Detect which cell encompasses the target text, then output its (X, Y) center coordinate. 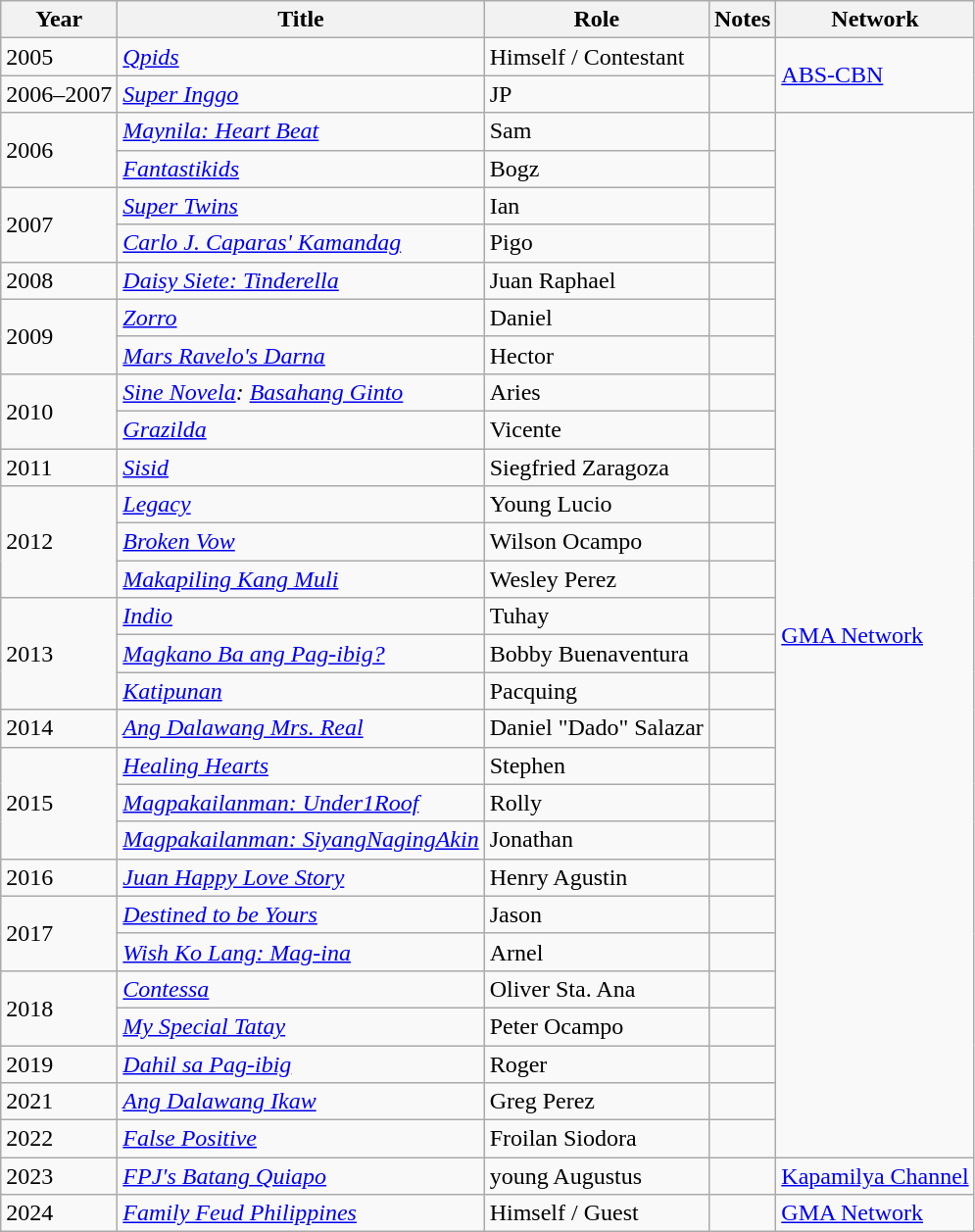
2022 (59, 1139)
Jonathan (596, 840)
False Positive (301, 1139)
Maynila: Heart Beat (301, 131)
My Special Tatay (301, 1026)
Family Feud Philippines (301, 1213)
Year (59, 20)
Juan Raphael (596, 280)
Sam (596, 131)
2006–2007 (59, 94)
Qpids (301, 57)
Stephen (596, 765)
Tuhay (596, 616)
ABS-CBN (875, 75)
2010 (59, 411)
Young Lucio (596, 505)
Daniel "Dado" Salazar (596, 728)
Peter Ocampo (596, 1026)
Sisid (301, 468)
Network (875, 20)
Dahil sa Pag-ibig (301, 1063)
Magpakailanman: SiyangNagingAkin (301, 840)
Juan Happy Love Story (301, 877)
Katipunan (301, 691)
2008 (59, 280)
Aries (596, 392)
Wesley Perez (596, 579)
Legacy (301, 505)
Jason (596, 914)
Carlo J. Caparas' Kamandag (301, 243)
Role (596, 20)
Fantastikids (301, 169)
Zorro (301, 318)
Arnel (596, 952)
Magkano Ba ang Pag-ibig? (301, 654)
Siegfried Zaragoza (596, 468)
2017 (59, 933)
2016 (59, 877)
2018 (59, 1008)
Ang Dalawang Mrs. Real (301, 728)
Ang Dalawang Ikaw (301, 1102)
Hector (596, 355)
Daniel (596, 318)
Froilan Siodora (596, 1139)
2021 (59, 1102)
Oliver Sta. Ana (596, 989)
Broken Vow (301, 542)
Greg Perez (596, 1102)
2024 (59, 1213)
Bogz (596, 169)
Title (301, 20)
Himself / Guest (596, 1213)
Destined to be Yours (301, 914)
2006 (59, 150)
Magpakailanman: Under1Roof (301, 803)
Daisy Siete: Tinderella (301, 280)
Henry Agustin (596, 877)
2013 (59, 654)
2014 (59, 728)
Wilson Ocampo (596, 542)
Pigo (596, 243)
Vicente (596, 429)
Kapamilya Channel (875, 1176)
2019 (59, 1063)
Mars Ravelo's Darna (301, 355)
Super Twins (301, 206)
Himself / Contestant (596, 57)
Grazilda (301, 429)
Super Inggo (301, 94)
Rolly (596, 803)
2007 (59, 224)
Bobby Buenaventura (596, 654)
2015 (59, 803)
Ian (596, 206)
2011 (59, 468)
2009 (59, 336)
Contessa (301, 989)
Indio (301, 616)
Pacquing (596, 691)
2012 (59, 542)
FPJ's Batang Quiapo (301, 1176)
young Augustus (596, 1176)
Sine Novela: Basahang Ginto (301, 392)
Wish Ko Lang: Mag-ina (301, 952)
2023 (59, 1176)
Healing Hearts (301, 765)
2005 (59, 57)
Notes (742, 20)
Roger (596, 1063)
Makapiling Kang Muli (301, 579)
JP (596, 94)
